Locate the cell with the specified text and output its (X, Y) center coordinate. 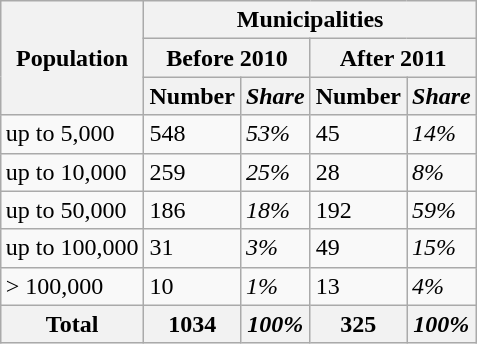
59% (441, 210)
25% (275, 172)
Before 2010 (227, 58)
up to 50,000 (72, 210)
Total (72, 324)
3% (275, 248)
> 100,000 (72, 286)
259 (192, 172)
4% (441, 286)
After 2011 (393, 58)
28 (358, 172)
up to 10,000 (72, 172)
14% (441, 134)
18% (275, 210)
1034 (192, 324)
10 (192, 286)
548 (192, 134)
325 (358, 324)
Municipalities (310, 20)
49 (358, 248)
31 (192, 248)
45 (358, 134)
53% (275, 134)
192 (358, 210)
Population (72, 58)
15% (441, 248)
up to 5,000 (72, 134)
8% (441, 172)
1% (275, 286)
up to 100,000 (72, 248)
13 (358, 286)
186 (192, 210)
